Locate the cell with the specified text and output its (x, y) center coordinate. 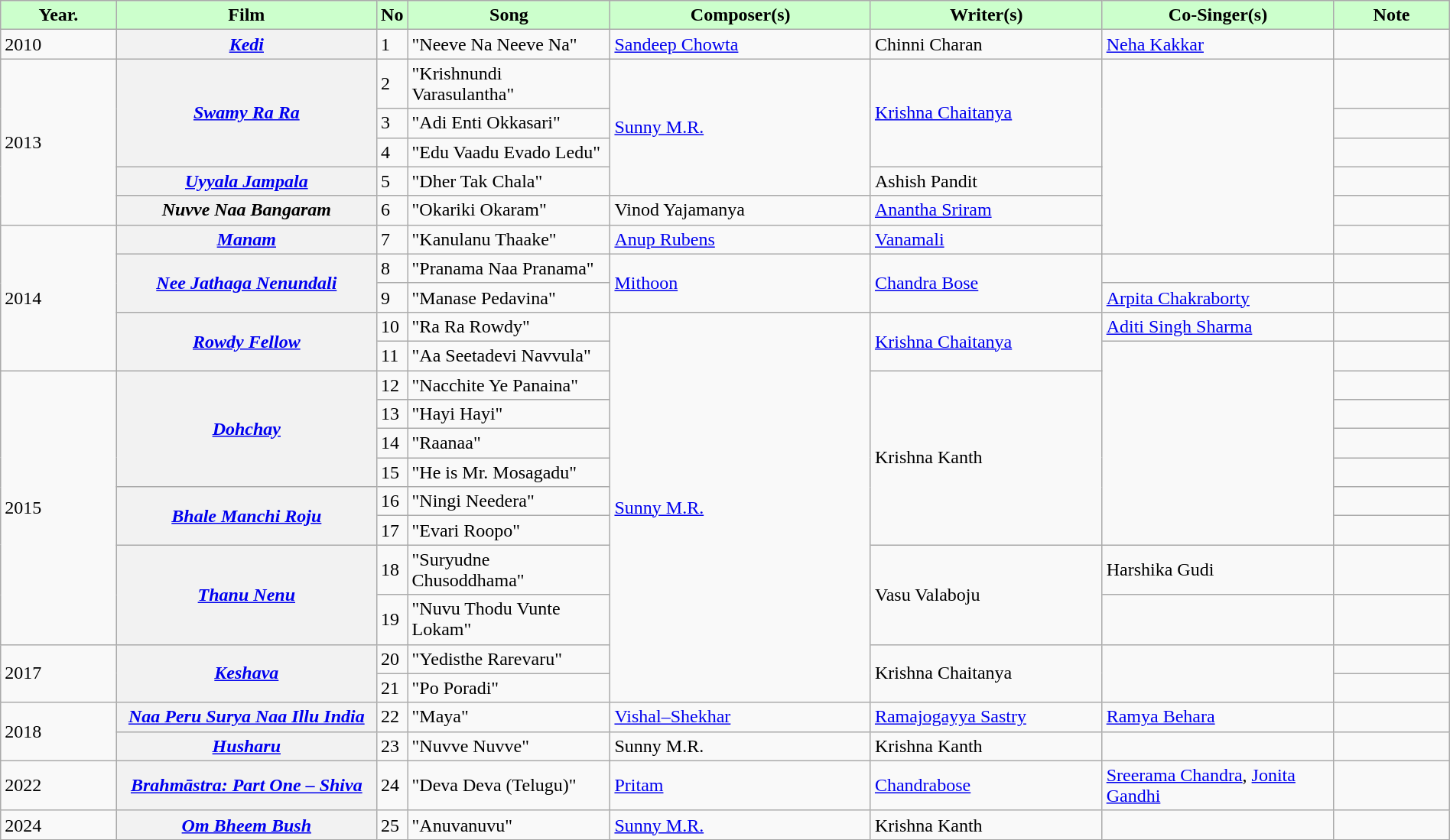
Rowdy Fellow (246, 341)
23 (392, 746)
17 (392, 530)
Note (1392, 15)
Swamy Ra Ra (246, 113)
"Nacchite Ye Panaina" (509, 384)
Manam (246, 239)
2024 (58, 825)
12 (392, 384)
Vasu Valaboju (987, 595)
25 (392, 825)
"Dher Tak Chala" (509, 181)
Nuvve Naa Bangaram (246, 210)
"He is Mr. Mosagadu" (509, 472)
Harshika Gudi (1218, 570)
"Ra Ra Rowdy" (509, 326)
21 (392, 688)
3 (392, 123)
2022 (58, 786)
20 (392, 659)
24 (392, 786)
9 (392, 297)
2018 (58, 731)
"Neeve Na Neeve Na" (509, 44)
"Raanaa" (509, 443)
Anantha Sriram (987, 210)
4 (392, 152)
"Ningi Needera" (509, 501)
Thanu Nenu (246, 595)
"Krishnundi Varasulantha" (509, 84)
Film (246, 15)
Ramya Behara (1218, 717)
"Kanulanu Thaake" (509, 239)
11 (392, 355)
Chandra Bose (987, 283)
No (392, 15)
Year. (58, 15)
2014 (58, 297)
Brahmāstra: Part One – Shiva (246, 786)
2 (392, 84)
2017 (58, 673)
Vanamali (987, 239)
5 (392, 181)
Naa Peru Surya Naa Illu India (246, 717)
Song (509, 15)
Ashish Pandit (987, 181)
"Hayi Hayi" (509, 414)
"Aa Seetadevi Navvula" (509, 355)
22 (392, 717)
Sandeep Chowta (740, 44)
"Po Poradi" (509, 688)
Husharu (246, 746)
15 (392, 472)
10 (392, 326)
"Nuvu Thodu Vunte Lokam" (509, 619)
"Okariki Okaram" (509, 210)
Dohchay (246, 428)
Anup Rubens (740, 239)
Writer(s) (987, 15)
Aditi Singh Sharma (1218, 326)
Keshava (246, 673)
Vinod Yajamanya (740, 210)
Om Bheem Bush (246, 825)
"Nuvve Nuvve" (509, 746)
Ramajogayya Sastry (987, 717)
"Suryudne Chusoddhama" (509, 570)
"Manase Pedavina" (509, 297)
"Pranama Naa Pranama" (509, 268)
Vishal–Shekhar (740, 717)
Arpita Chakraborty (1218, 297)
Sreerama Chandra, Jonita Gandhi (1218, 786)
Nee Jathaga Nenundali (246, 283)
Chandrabose (987, 786)
18 (392, 570)
2010 (58, 44)
Chinni Charan (987, 44)
19 (392, 619)
Pritam (740, 786)
6 (392, 210)
"Adi Enti Okkasari" (509, 123)
"Deva Deva (Telugu)" (509, 786)
Bhale Manchi Roju (246, 516)
"Edu Vaadu Evado Ledu" (509, 152)
Kedi (246, 44)
"Yedisthe Rarevaru" (509, 659)
Uyyala Jampala (246, 181)
2013 (58, 142)
"Anuvanuvu" (509, 825)
"Maya" (509, 717)
Neha Kakkar (1218, 44)
2015 (58, 507)
Composer(s) (740, 15)
8 (392, 268)
16 (392, 501)
7 (392, 239)
1 (392, 44)
"Evari Roopo" (509, 530)
14 (392, 443)
Mithoon (740, 283)
Co-Singer(s) (1218, 15)
13 (392, 414)
